Locate the cell with the specified text and output its (x, y) center coordinate. 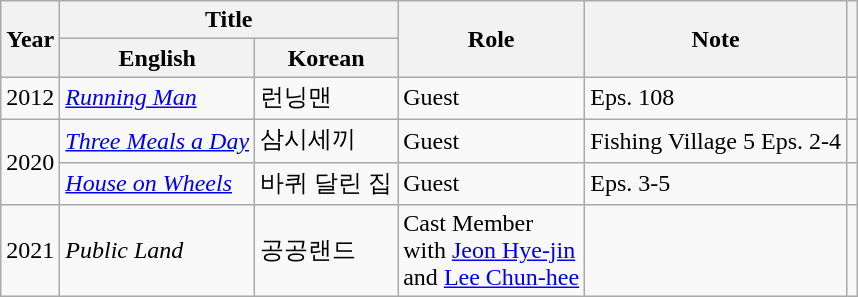
Running Man (158, 98)
2021 (30, 251)
삼시세끼 (326, 140)
Note (716, 39)
Eps. 3-5 (716, 184)
Public Land (158, 251)
2020 (30, 162)
Korean (326, 58)
Role (492, 39)
Eps. 108 (716, 98)
바퀴 달린 집 (326, 184)
Title (229, 20)
Cast Memberwith Jeon Hye-jinand Lee Chun-hee (492, 251)
House on Wheels (158, 184)
런닝맨 (326, 98)
Fishing Village 5 Eps. 2-4 (716, 140)
공공랜드 (326, 251)
Three Meals a Day (158, 140)
2012 (30, 98)
English (158, 58)
Year (30, 39)
